Extract the (X, Y) coordinate from the center of the cell holding the provided text.  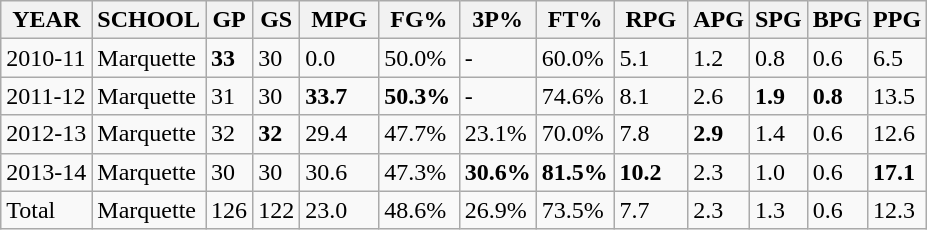
30.6 (340, 172)
1.4 (778, 134)
RPG (651, 20)
74.6% (575, 96)
12.6 (898, 134)
26.9% (498, 210)
2012-13 (46, 134)
70.0% (575, 134)
23.1% (498, 134)
0.0 (340, 58)
PPG (898, 20)
33 (230, 58)
13.5 (898, 96)
Total (46, 210)
48.6% (419, 210)
SPG (778, 20)
10.2 (651, 172)
33.7 (340, 96)
FT% (575, 20)
FG% (419, 20)
30.6% (498, 172)
YEAR (46, 20)
73.5% (575, 210)
6.5 (898, 58)
2.9 (719, 134)
7.8 (651, 134)
1.3 (778, 210)
17.1 (898, 172)
12.3 (898, 210)
7.7 (651, 210)
GP (230, 20)
MPG (340, 20)
1.2 (719, 58)
3P% (498, 20)
60.0% (575, 58)
122 (276, 210)
BPG (837, 20)
8.1 (651, 96)
81.5% (575, 172)
5.1 (651, 58)
23.0 (340, 210)
GS (276, 20)
50.0% (419, 58)
29.4 (340, 134)
126 (230, 210)
2013-14 (46, 172)
1.9 (778, 96)
31 (230, 96)
APG (719, 20)
2011-12 (46, 96)
SCHOOL (149, 20)
2010-11 (46, 58)
2.6 (719, 96)
50.3% (419, 96)
47.3% (419, 172)
1.0 (778, 172)
47.7% (419, 134)
